Find where the given text appears and provide that cell's center as [X, Y] coordinate. 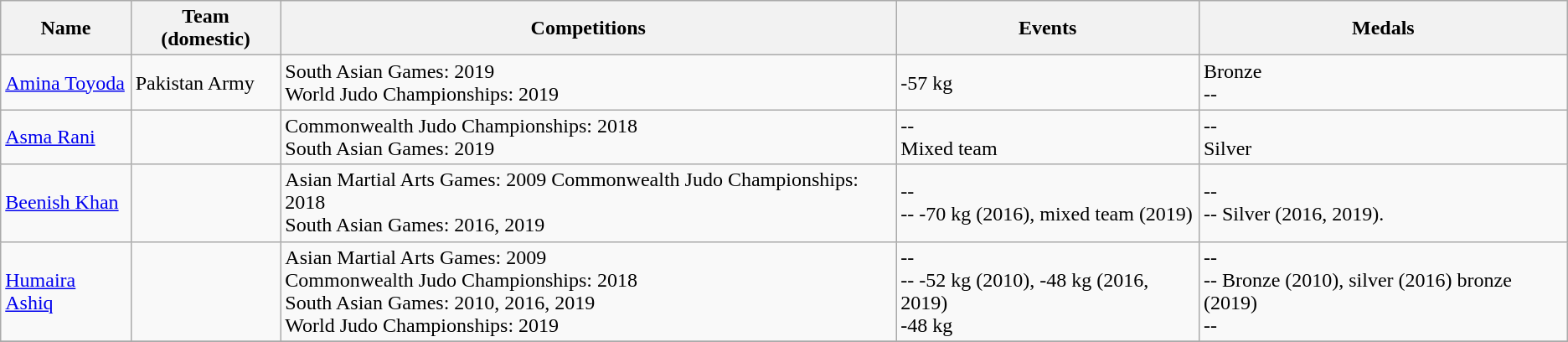
-57 kg [1048, 82]
Humaira Ashiq [65, 292]
Beenish Khan [65, 203]
---- -70 kg (2016), mixed team (2019) [1048, 203]
Events [1048, 28]
Asma Rani [65, 137]
---- Silver (2016, 2019). [1383, 203]
Amina Toyoda [65, 82]
---- Bronze (2010), silver (2016) bronze (2019)-- [1383, 292]
South Asian Games: 2019 World Judo Championships: 2019 [588, 82]
--Mixed team [1048, 137]
---- -52 kg (2010), -48 kg (2016, 2019)-48 kg [1048, 292]
--Silver [1383, 137]
Bronze -- [1383, 82]
Asian Martial Arts Games: 2009Commonwealth Judo Championships: 2018South Asian Games: 2010, 2016, 2019World Judo Championships: 2019 [588, 292]
Commonwealth Judo Championships: 2018South Asian Games: 2019 [588, 137]
Asian Martial Arts Games: 2009 Commonwealth Judo Championships: 2018South Asian Games: 2016, 2019 [588, 203]
Competitions [588, 28]
Name [65, 28]
Team (domestic) [206, 28]
Pakistan Army [206, 82]
Medals [1383, 28]
